Locate the cell with the specified text and output its [x, y] center coordinate. 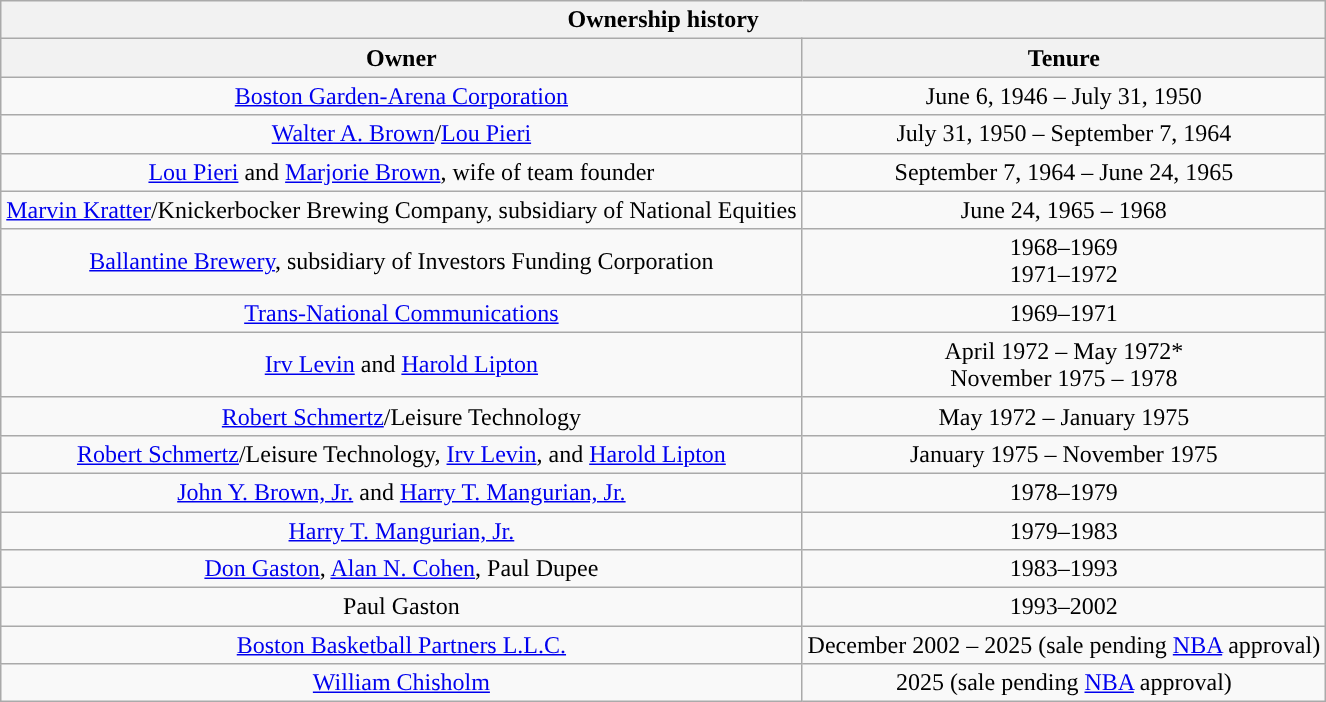
Harry T. Mangurian, Jr. [402, 531]
Ownership history [664, 20]
Lou Pieri and Marjorie Brown, wife of team founder [402, 172]
William Chisholm [402, 683]
1993–2002 [1064, 607]
Marvin Kratter/Knickerbocker Brewing Company, subsidiary of National Equities [402, 210]
Ballantine Brewery, subsidiary of Investors Funding Corporation [402, 262]
John Y. Brown, Jr. and Harry T. Mangurian, Jr. [402, 492]
1979–1983 [1064, 531]
2025 (sale pending NBA approval) [1064, 683]
September 7, 1964 – June 24, 1965 [1064, 172]
July 31, 1950 – September 7, 1964 [1064, 134]
Trans-National Communications [402, 313]
May 1972 – January 1975 [1064, 416]
Robert Schmertz/Leisure Technology, Irv Levin, and Harold Lipton [402, 454]
1983–1993 [1064, 569]
1978–1979 [1064, 492]
December 2002 – 2025 (sale pending NBA approval) [1064, 645]
Tenure [1064, 58]
Robert Schmertz/Leisure Technology [402, 416]
1968–19691971–1972 [1064, 262]
Owner [402, 58]
Boston Basketball Partners L.L.C. [402, 645]
June 6, 1946 – July 31, 1950 [1064, 96]
Boston Garden-Arena Corporation [402, 96]
January 1975 – November 1975 [1064, 454]
Don Gaston, Alan N. Cohen, Paul Dupee [402, 569]
April 1972 – May 1972*November 1975 – 1978 [1064, 364]
Irv Levin and Harold Lipton [402, 364]
1969–1971 [1064, 313]
June 24, 1965 – 1968 [1064, 210]
Walter A. Brown/Lou Pieri [402, 134]
Paul Gaston [402, 607]
